Detect which cell encompasses the target text, then output its (X, Y) center coordinate. 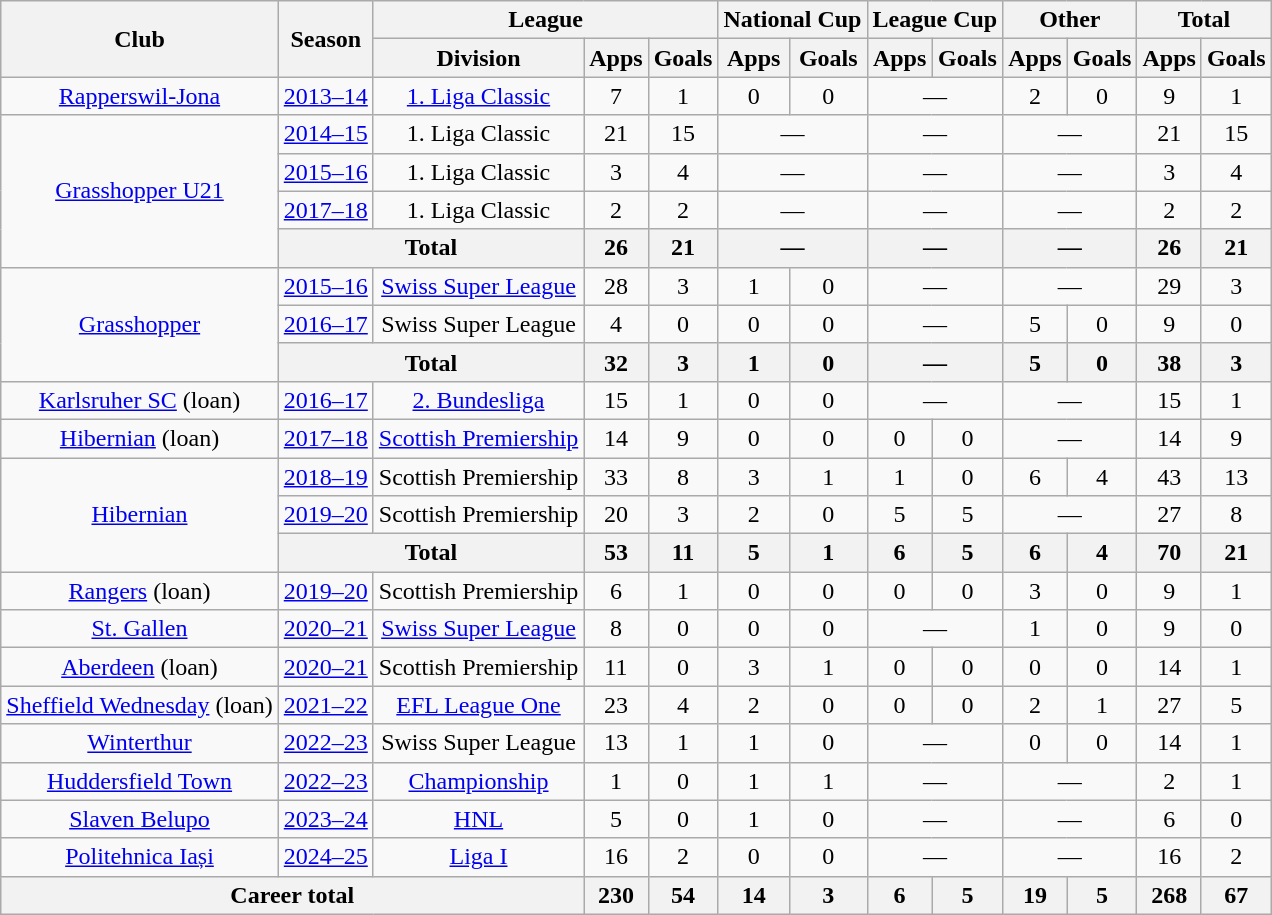
23 (616, 705)
Slaven Belupo (140, 819)
70 (1169, 553)
67 (1236, 895)
54 (683, 895)
2014–15 (326, 134)
Rapperswil-Jona (140, 96)
Career total (292, 895)
Hibernian (140, 515)
29 (1169, 286)
Club (140, 39)
League Cup (935, 20)
43 (1169, 477)
Grasshopper U21 (140, 191)
230 (616, 895)
National Cup (792, 20)
Liga I (478, 857)
Grasshopper (140, 324)
2. Bundesliga (478, 400)
Politehnica Iași (140, 857)
2021–22 (326, 705)
EFL League One (478, 705)
Other (1070, 20)
2018–19 (326, 477)
Karlsruher SC (loan) (140, 400)
2024–25 (326, 857)
53 (616, 553)
League (546, 20)
268 (1169, 895)
20 (616, 515)
Division (478, 58)
Season (326, 39)
32 (616, 362)
Rangers (loan) (140, 591)
Championship (478, 781)
HNL (478, 819)
Aberdeen (loan) (140, 667)
33 (616, 477)
2013–14 (326, 96)
2023–24 (326, 819)
28 (616, 286)
Huddersfield Town (140, 781)
Sheffield Wednesday (loan) (140, 705)
19 (1035, 895)
Winterthur (140, 743)
St. Gallen (140, 629)
38 (1169, 362)
7 (616, 96)
Hibernian (loan) (140, 438)
